Locate the cell with the specified text and output its [X, Y] center coordinate. 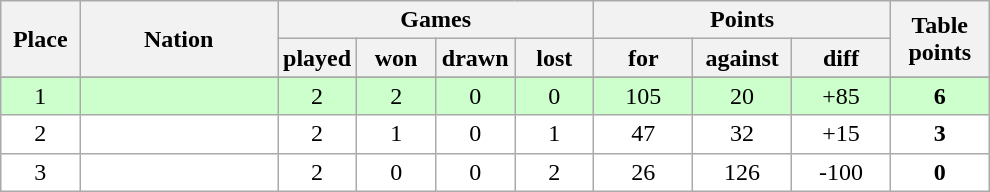
20 [742, 96]
drawn [476, 58]
played [318, 58]
26 [644, 172]
126 [742, 172]
Points [742, 20]
+85 [842, 96]
diff [842, 58]
Place [40, 39]
47 [644, 134]
against [742, 58]
Tablepoints [940, 39]
105 [644, 96]
Nation [179, 39]
6 [940, 96]
32 [742, 134]
lost [554, 58]
Games [436, 20]
+15 [842, 134]
-100 [842, 172]
for [644, 58]
won [396, 58]
